Identify which cell holds the provided text, then report its [X, Y] central coordinate. 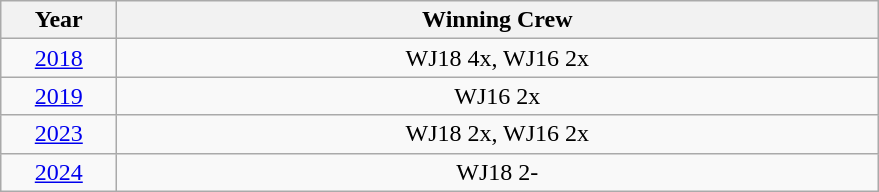
WJ18 4x, WJ16 2x [498, 58]
WJ16 2x [498, 96]
Year [59, 20]
2018 [59, 58]
2024 [59, 172]
2019 [59, 96]
WJ18 2- [498, 172]
2023 [59, 134]
Winning Crew [498, 20]
WJ18 2x, WJ16 2x [498, 134]
